Identify which cell holds the provided text, then report its [X, Y] central coordinate. 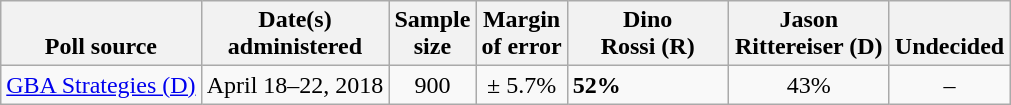
± 5.7% [522, 85]
43% [808, 85]
Date(s)administered [295, 34]
JasonRittereiser (D) [808, 34]
GBA Strategies (D) [101, 85]
April 18–22, 2018 [295, 85]
Marginof error [522, 34]
Samplesize [432, 34]
900 [432, 85]
Undecided [949, 34]
Poll source [101, 34]
– [949, 85]
DinoRossi (R) [648, 34]
52% [648, 85]
